Capture the cell that displays the provided text and extract its [x, y] central coordinate. 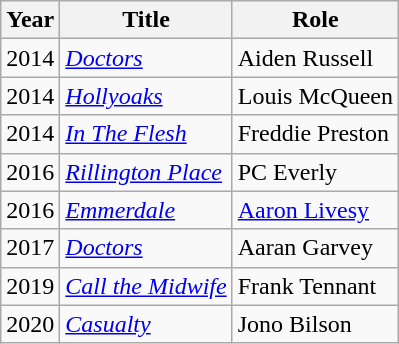
Emmerdale [146, 210]
2019 [30, 286]
Year [30, 20]
Aaran Garvey [315, 248]
Call the Midwife [146, 286]
Freddie Preston [315, 134]
Frank Tennant [315, 286]
2017 [30, 248]
Role [315, 20]
Title [146, 20]
2020 [30, 324]
In The Flesh [146, 134]
Casualty [146, 324]
Rillington Place [146, 172]
Aaron Livesy [315, 210]
Louis McQueen [315, 96]
Hollyoaks [146, 96]
Jono Bilson [315, 324]
PC Everly [315, 172]
Aiden Russell [315, 58]
